For the text-containing cell, return its midpoint in (X, Y) coordinate format. 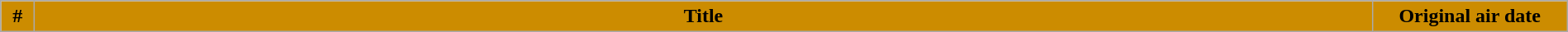
# (18, 16)
Title (703, 16)
Original air date (1470, 16)
